Scan for the cell matching the given text and deliver its [x, y] coordinate at center. 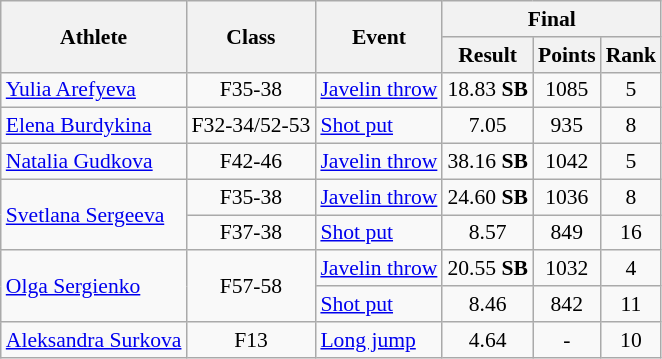
F57-58 [252, 286]
- [567, 340]
Natalia Gudkova [94, 162]
Result [488, 55]
4 [632, 269]
1042 [567, 162]
Class [252, 36]
10 [632, 340]
Final [552, 19]
24.60 SB [488, 197]
16 [632, 233]
Athlete [94, 36]
F32-34/52-53 [252, 126]
1032 [567, 269]
F13 [252, 340]
1036 [567, 197]
4.64 [488, 340]
849 [567, 233]
18.83 SB [488, 90]
Long jump [378, 340]
38.16 SB [488, 162]
7.05 [488, 126]
11 [632, 304]
F37-38 [252, 233]
Yulia Arefyeva [94, 90]
F42-46 [252, 162]
842 [567, 304]
Olga Sergienko [94, 286]
Aleksandra Surkova [94, 340]
Rank [632, 55]
8.46 [488, 304]
Event [378, 36]
Elena Burdykina [94, 126]
8.57 [488, 233]
Points [567, 55]
935 [567, 126]
1085 [567, 90]
20.55 SB [488, 269]
Svetlana Sergeeva [94, 214]
